Return [x, y] of the center of cell containing provided text 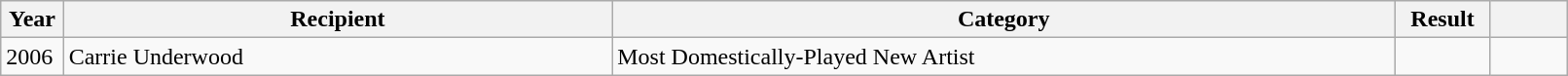
Result [1442, 19]
Carrie Underwood [338, 57]
Recipient [338, 19]
Category [1004, 19]
Most Domestically-Played New Artist [1004, 57]
Year [32, 19]
2006 [32, 57]
